Return (X, Y) of the center of cell containing provided text 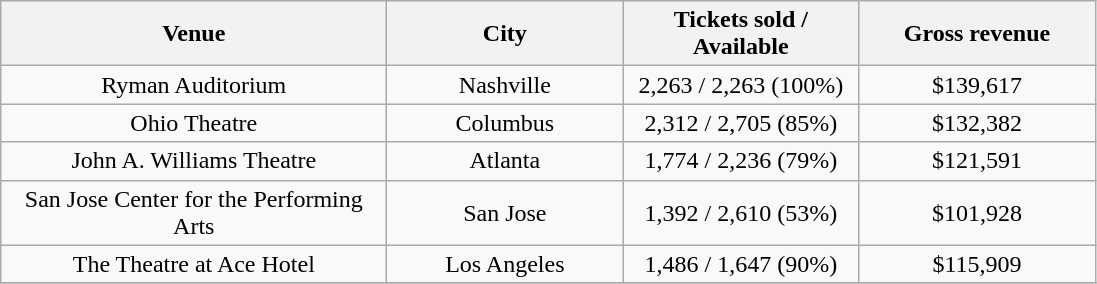
Ohio Theatre (194, 123)
$115,909 (977, 264)
$121,591 (977, 161)
Los Angeles (505, 264)
John A. Williams Theatre (194, 161)
Tickets sold / Available (741, 34)
Gross revenue (977, 34)
$132,382 (977, 123)
1,486 / 1,647 (90%) (741, 264)
$139,617 (977, 85)
2,263 / 2,263 (100%) (741, 85)
San Jose (505, 212)
1,392 / 2,610 (53%) (741, 212)
San Jose Center for the Performing Arts (194, 212)
Columbus (505, 123)
2,312 / 2,705 (85%) (741, 123)
Nashville (505, 85)
City (505, 34)
The Theatre at Ace Hotel (194, 264)
Venue (194, 34)
Ryman Auditorium (194, 85)
1,774 / 2,236 (79%) (741, 161)
$101,928 (977, 212)
Atlanta (505, 161)
